From the cell containing the given text, extract its center point as (X, Y) coordinate. 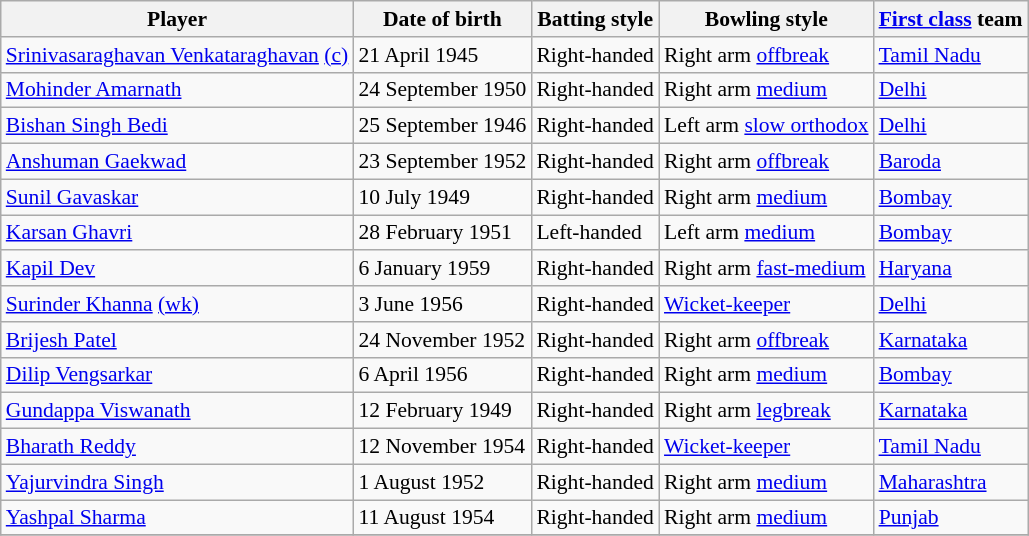
Batting style (595, 19)
Gundappa Viswanath (178, 411)
24 September 1950 (442, 90)
Date of birth (442, 19)
Left-handed (595, 233)
6 January 1959 (442, 269)
Left arm medium (766, 233)
Surinder Khanna (wk) (178, 304)
Bishan Singh Bedi (178, 126)
11 August 1954 (442, 518)
12 November 1954 (442, 447)
24 November 1952 (442, 340)
25 September 1946 (442, 126)
Bharath Reddy (178, 447)
Yajurvindra Singh (178, 482)
Right arm legbreak (766, 411)
10 July 1949 (442, 197)
Brijesh Patel (178, 340)
Sunil Gavaskar (178, 197)
Player (178, 19)
Yashpal Sharma (178, 518)
Maharashtra (951, 482)
28 February 1951 (442, 233)
3 June 1956 (442, 304)
Anshuman Gaekwad (178, 162)
21 April 1945 (442, 55)
Punjab (951, 518)
12 February 1949 (442, 411)
6 April 1956 (442, 375)
Karsan Ghavri (178, 233)
Mohinder Amarnath (178, 90)
Bowling style (766, 19)
Left arm slow orthodox (766, 126)
Dilip Vengsarkar (178, 375)
23 September 1952 (442, 162)
1 August 1952 (442, 482)
Haryana (951, 269)
Right arm fast-medium (766, 269)
Srinivasaraghavan Venkataraghavan (c) (178, 55)
First class team (951, 19)
Kapil Dev (178, 269)
Baroda (951, 162)
